Return the [X, Y] coordinate for the center point of the cell that contains the specified text.  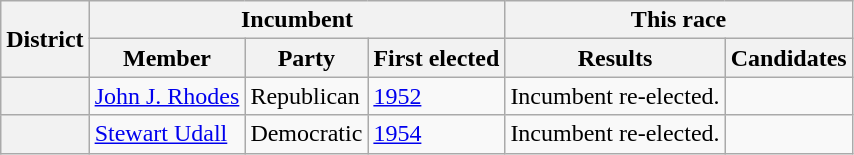
Results [615, 58]
John J. Rhodes [167, 96]
This race [678, 20]
Candidates [788, 58]
Incumbent [297, 20]
Party [306, 58]
First elected [436, 58]
Democratic [306, 134]
1952 [436, 96]
Member [167, 58]
1954 [436, 134]
District [45, 39]
Stewart Udall [167, 134]
Republican [306, 96]
